Find where the given text appears and provide that cell's center as [x, y] coordinate. 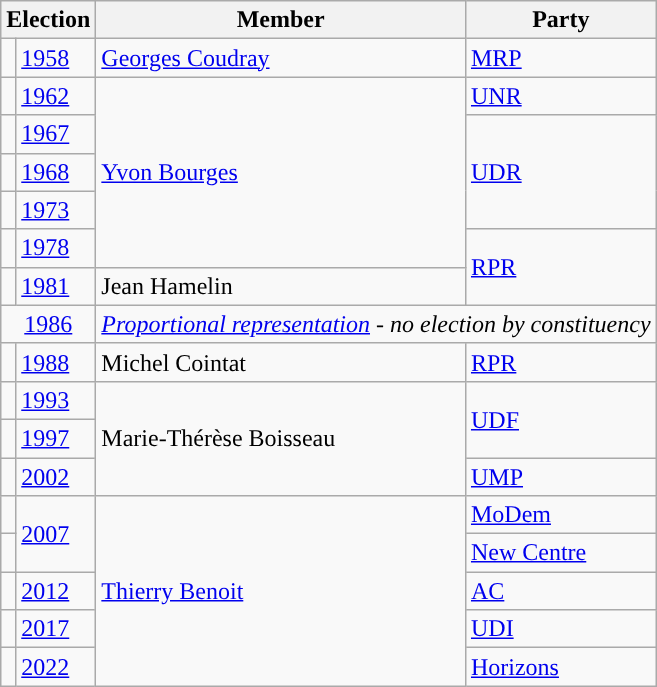
Marie-Thérèse Boisseau [281, 438]
MoDem [560, 515]
UMP [560, 477]
1981 [56, 286]
Party [560, 20]
Yvon Bourges [281, 172]
Election [48, 20]
Michel Cointat [281, 362]
UNR [560, 96]
1968 [56, 172]
1958 [56, 58]
1962 [56, 96]
1967 [56, 134]
1978 [56, 248]
2007 [56, 534]
New Centre [560, 553]
2002 [56, 477]
Horizons [560, 667]
Jean Hamelin [281, 286]
Proportional representation - no election by constituency [376, 324]
Thierry Benoit [281, 591]
1986 [48, 324]
2012 [56, 591]
UDR [560, 172]
AC [560, 591]
2017 [56, 629]
1973 [56, 210]
1993 [56, 400]
Member [281, 20]
UDF [560, 419]
2022 [56, 667]
1997 [56, 438]
1988 [56, 362]
Georges Coudray [281, 58]
UDI [560, 629]
MRP [560, 58]
